Detect which cell encompasses the target text, then output its (X, Y) center coordinate. 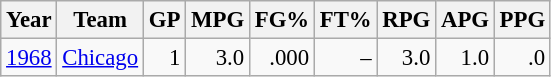
Team (100, 20)
.0 (522, 58)
.000 (282, 58)
PPG (522, 20)
1 (164, 58)
MPG (218, 20)
1.0 (466, 58)
FT% (346, 20)
GP (164, 20)
RPG (406, 20)
Year (29, 20)
– (346, 58)
FG% (282, 20)
1968 (29, 58)
Chicago (100, 58)
APG (466, 20)
